Return the (x, y) coordinate for the center point of the cell that contains the specified text.  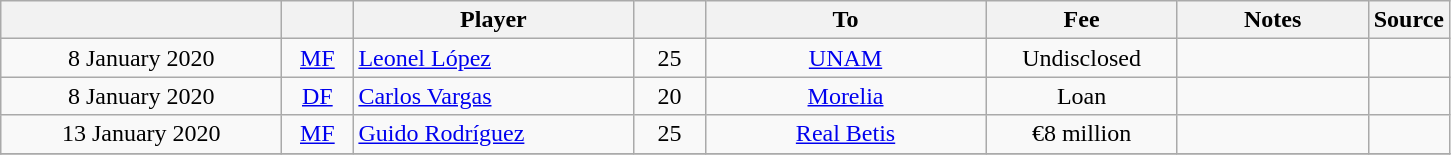
Player (494, 20)
Source (1408, 20)
Leonel López (494, 58)
DF (318, 96)
Real Betis (846, 134)
20 (670, 96)
Guido Rodríguez (494, 134)
To (846, 20)
Fee (1082, 20)
Loan (1082, 96)
Notes (1272, 20)
13 January 2020 (142, 134)
Carlos Vargas (494, 96)
Morelia (846, 96)
€8 million (1082, 134)
UNAM (846, 58)
Undisclosed (1082, 58)
